Find where the given text appears and provide that cell's center as (x, y) coordinate. 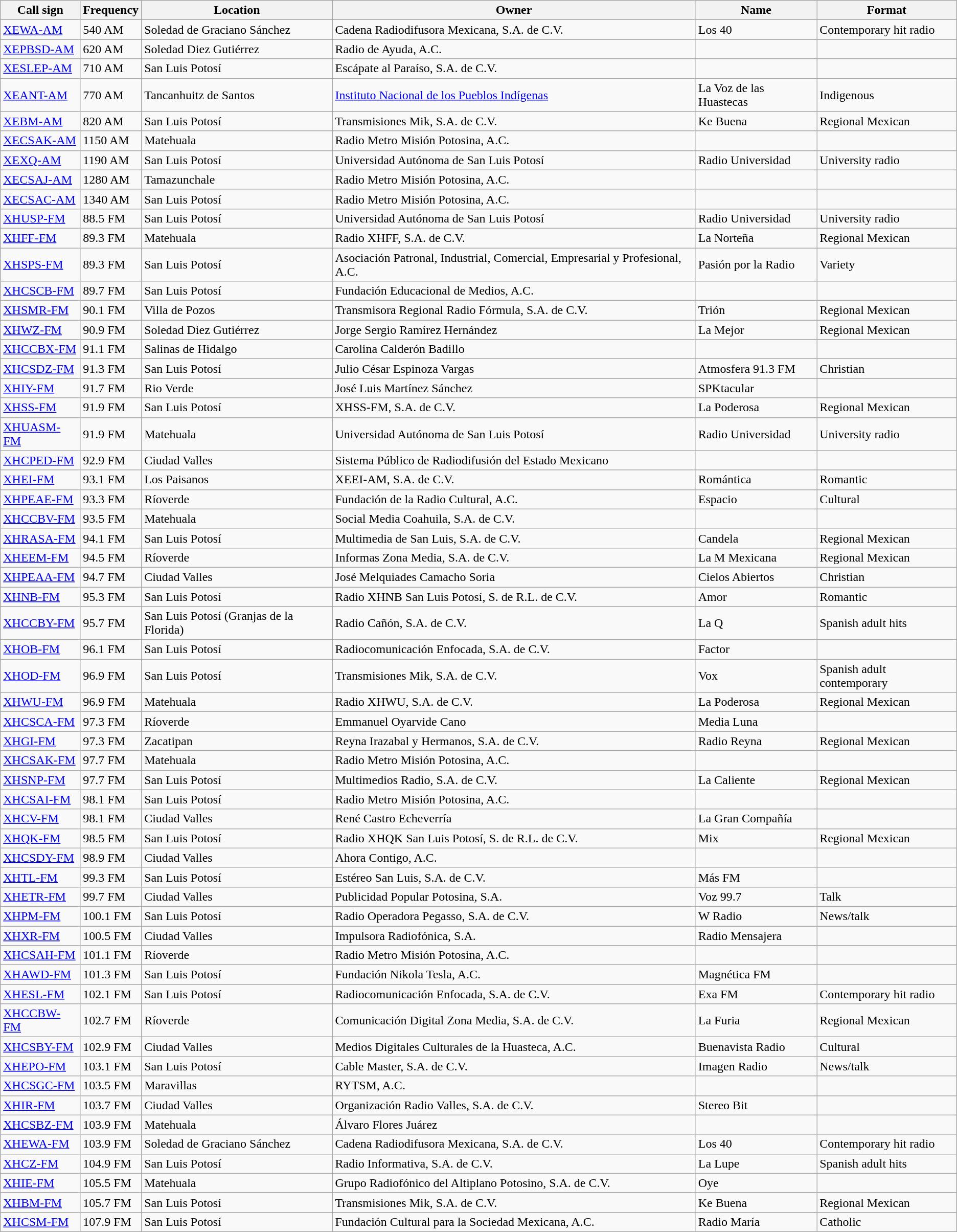
XHCSM-FM (40, 1222)
RYTSM, A.C. (514, 1086)
Informas Zona Media, S.A. de C.V. (514, 557)
Escápate al Paraíso, S.A. de C.V. (514, 69)
XHXR-FM (40, 935)
Villa de Pozos (237, 310)
96.1 FM (111, 649)
Fundación de la Radio Cultural, A.C. (514, 499)
Zacatipan (237, 741)
XHCZ-FM (40, 1163)
XHFF-FM (40, 238)
Fundación Educacional de Medios, A.C. (514, 291)
XHAWD-FM (40, 975)
XHGI-FM (40, 741)
Radio XHQK San Luis Potosí, S. de R.L. de C.V. (514, 838)
Romántica (756, 480)
820 AM (111, 121)
XHTL-FM (40, 877)
103.7 FM (111, 1105)
XHCSAI-FM (40, 799)
Radio de Ayuda, A.C. (514, 49)
Pasión por la Radio (756, 264)
XHCSBY-FM (40, 1047)
Rio Verde (237, 388)
Owner (514, 10)
Candela (756, 538)
102.1 FM (111, 994)
1190 AM (111, 160)
1150 AM (111, 141)
XHESL-FM (40, 994)
Voz 99.7 (756, 897)
94.5 FM (111, 557)
XHCCBW-FM (40, 1021)
XHUSP-FM (40, 218)
XEBM-AM (40, 121)
Talk (887, 897)
94.7 FM (111, 577)
101.3 FM (111, 975)
La Mejor (756, 330)
Frequency (111, 10)
99.3 FM (111, 877)
XHSMR-FM (40, 310)
91.1 FM (111, 349)
XHRASA-FM (40, 538)
Tancanhuitz de Santos (237, 95)
89.7 FM (111, 291)
XEPBSD-AM (40, 49)
Social Media Coahuila, S.A. de C.V. (514, 519)
Impulsora Radiofónica, S.A. (514, 935)
XHSS-FM, S.A. de C.V. (514, 408)
770 AM (111, 95)
XEANT-AM (40, 95)
Radio Cañón, S.A. de C.V. (514, 623)
Emmanuel Oyarvide Cano (514, 722)
Radio XHWU, S.A. de C.V. (514, 702)
La Q (756, 623)
95.3 FM (111, 597)
Jorge Sergio Ramírez Hernández (514, 330)
Medios Digitales Culturales de la Huasteca, A.C. (514, 1047)
XHCSGC-FM (40, 1086)
XHEEM-FM (40, 557)
José Luis Martínez Sánchez (514, 388)
91.3 FM (111, 369)
Transmisora Regional Radio Fórmula, S.A. de C.V. (514, 310)
1340 AM (111, 199)
XHQK-FM (40, 838)
XEXQ-AM (40, 160)
La Gran Compañía (756, 819)
Instituto Nacional de los Pueblos Indígenas (514, 95)
La Norteña (756, 238)
107.9 FM (111, 1222)
XHWU-FM (40, 702)
103.5 FM (111, 1086)
Organización Radio Valles, S.A. de C.V. (514, 1105)
XHIY-FM (40, 388)
Stereo Bit (756, 1105)
Atmosfera 91.3 FM (756, 369)
104.9 FM (111, 1163)
XHCSAH-FM (40, 955)
Oye (756, 1183)
91.7 FM (111, 388)
XHUASM-FM (40, 434)
Indigenous (887, 95)
XHBM-FM (40, 1202)
Radio XHFF, S.A. de C.V. (514, 238)
La Furia (756, 1021)
XHCSCB-FM (40, 291)
José Melquiades Camacho Soria (514, 577)
Format (887, 10)
XHCPED-FM (40, 460)
Trión (756, 310)
Carolina Calderón Badillo (514, 349)
105.7 FM (111, 1202)
XHIR-FM (40, 1105)
XHCV-FM (40, 819)
XHEI-FM (40, 480)
Mix (756, 838)
1280 AM (111, 180)
Reyna Irazabal y Hermanos, S.A. de C.V. (514, 741)
98.5 FM (111, 838)
XHPM-FM (40, 916)
99.7 FM (111, 897)
102.7 FM (111, 1021)
Exa FM (756, 994)
Cable Master, S.A. de C.V. (514, 1066)
Media Luna (756, 722)
Factor (756, 649)
XHNB-FM (40, 597)
98.9 FM (111, 858)
Fundación Cultural para la Sociedad Mexicana, A.C. (514, 1222)
La Voz de las Huastecas (756, 95)
XHCCBV-FM (40, 519)
XHEPO-FM (40, 1066)
Estéreo San Luis, S.A. de C.V. (514, 877)
Los Paisanos (237, 480)
Salinas de Hidalgo (237, 349)
103.1 FM (111, 1066)
XHCCBX-FM (40, 349)
XEWA-AM (40, 30)
Ahora Contigo, A.C. (514, 858)
XHCSAK-FM (40, 760)
La Lupe (756, 1163)
Fundación Nikola Tesla, A.C. (514, 975)
Catholic (887, 1222)
Radio XHNB San Luis Potosí, S. de R.L. de C.V. (514, 597)
San Luis Potosí (Granjas de la Florida) (237, 623)
XHPEAA-FM (40, 577)
Amor (756, 597)
88.5 FM (111, 218)
Álvaro Flores Juárez (514, 1125)
Julio César Espinoza Vargas (514, 369)
90.1 FM (111, 310)
XHETR-FM (40, 897)
Multimedia de San Luis, S.A. de C.V. (514, 538)
93.3 FM (111, 499)
Grupo Radiofónico del Altiplano Potosino, S.A. de C.V. (514, 1183)
94.1 FM (111, 538)
Maravillas (237, 1086)
XHCSDZ-FM (40, 369)
Tamazunchale (237, 180)
Name (756, 10)
Radio Reyna (756, 741)
100.5 FM (111, 935)
XHOD-FM (40, 676)
XHEWA-FM (40, 1144)
La M Mexicana (756, 557)
Radio Mensajera (756, 935)
Comunicación Digital Zona Media, S.A. de C.V. (514, 1021)
93.1 FM (111, 480)
XECSAK-AM (40, 141)
XECSAC-AM (40, 199)
92.9 FM (111, 460)
XHSNP-FM (40, 780)
Vox (756, 676)
Variety (887, 264)
620 AM (111, 49)
W Radio (756, 916)
XHCSCA-FM (40, 722)
95.7 FM (111, 623)
René Castro Echeverría (514, 819)
90.9 FM (111, 330)
Sistema Público de Radiodifusión del Estado Mexicano (514, 460)
540 AM (111, 30)
Cielos Abiertos (756, 577)
Buenavista Radio (756, 1047)
Location (237, 10)
XHCSBZ-FM (40, 1125)
XEEI-AM, S.A. de C.V. (514, 480)
Magnética FM (756, 975)
93.5 FM (111, 519)
XHWZ-FM (40, 330)
XHCSDY-FM (40, 858)
Asociación Patronal, Industrial, Comercial, Empresarial y Profesional, A.C. (514, 264)
Radio María (756, 1222)
100.1 FM (111, 916)
Más FM (756, 877)
SPKtacular (756, 388)
XHSS-FM (40, 408)
XHIE-FM (40, 1183)
102.9 FM (111, 1047)
Radio Operadora Pegasso, S.A. de C.V. (514, 916)
XHPEAE-FM (40, 499)
Publicidad Popular Potosina, S.A. (514, 897)
XHSPS-FM (40, 264)
XESLEP-AM (40, 69)
710 AM (111, 69)
Spanish adult contemporary (887, 676)
Call sign (40, 10)
La Caliente (756, 780)
105.5 FM (111, 1183)
XHOB-FM (40, 649)
Imagen Radio (756, 1066)
XECSAJ-AM (40, 180)
Radio Informativa, S.A. de C.V. (514, 1163)
Multimedios Radio, S.A. de C.V. (514, 780)
101.1 FM (111, 955)
Espacio (756, 499)
XHCCBY-FM (40, 623)
